Scan for the cell matching the given text and deliver its (x, y) coordinate at center. 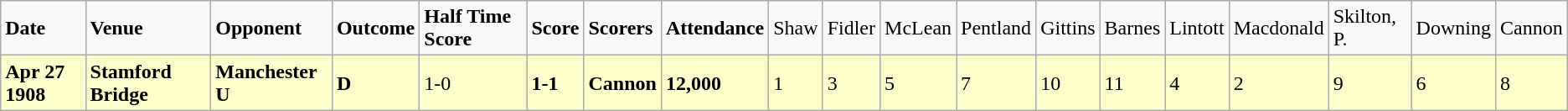
1 (796, 82)
Shaw (796, 29)
Manchester U (271, 82)
Scorers (622, 29)
Gittins (1068, 29)
Venue (148, 29)
9 (1370, 82)
3 (851, 82)
6 (1453, 82)
Score (555, 29)
1-0 (473, 82)
4 (1197, 82)
10 (1068, 82)
Skilton, P. (1370, 29)
D (375, 82)
1-1 (555, 82)
Lintott (1197, 29)
Fidler (851, 29)
7 (997, 82)
Macdonald (1278, 29)
11 (1132, 82)
McLean (918, 29)
8 (1531, 82)
2 (1278, 82)
Pentland (997, 29)
12,000 (714, 82)
Half Time Score (473, 29)
Barnes (1132, 29)
Outcome (375, 29)
Stamford Bridge (148, 82)
5 (918, 82)
Date (44, 29)
Apr 27 1908 (44, 82)
Attendance (714, 29)
Opponent (271, 29)
Downing (1453, 29)
